Identify which cell holds the provided text, then report its (X, Y) central coordinate. 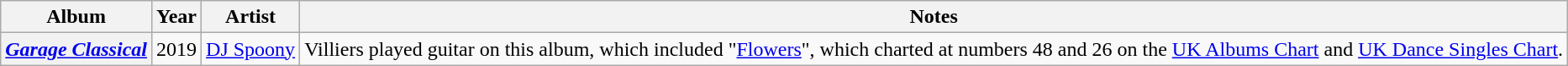
Villiers played guitar on this album, which included "Flowers", which charted at numbers 48 and 26 on the UK Albums Chart and UK Dance Singles Chart. (934, 49)
2019 (176, 49)
Year (176, 17)
Album (76, 17)
Notes (934, 17)
DJ Spoony (250, 49)
Garage Classical (76, 49)
Artist (250, 17)
